For the text-containing cell, return its midpoint in (x, y) coordinate format. 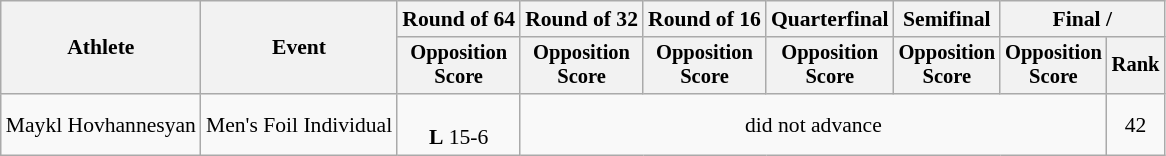
Final / (1082, 19)
Round of 64 (458, 19)
Event (299, 48)
Semifinal (948, 19)
Athlete (101, 48)
did not advance (814, 124)
Maykl Hovhannesyan (101, 124)
Rank (1136, 66)
Men's Foil Individual (299, 124)
L 15-6 (458, 124)
Round of 32 (582, 19)
42 (1136, 124)
Round of 16 (704, 19)
Quarterfinal (830, 19)
